Return (X, Y) of the center of cell containing provided text 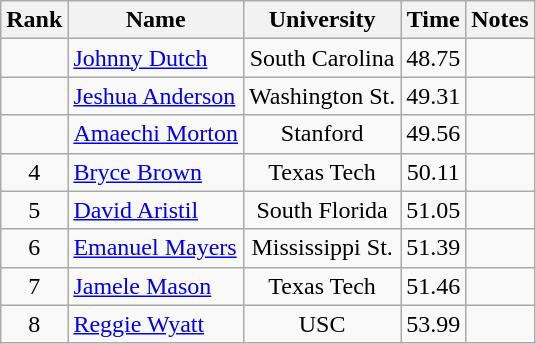
University (322, 20)
Mississippi St. (322, 248)
Time (434, 20)
David Aristil (156, 210)
5 (34, 210)
48.75 (434, 58)
South Carolina (322, 58)
Jeshua Anderson (156, 96)
Rank (34, 20)
Notes (500, 20)
South Florida (322, 210)
Jamele Mason (156, 286)
Emanuel Mayers (156, 248)
8 (34, 324)
Reggie Wyatt (156, 324)
Amaechi Morton (156, 134)
Washington St. (322, 96)
Johnny Dutch (156, 58)
Name (156, 20)
Stanford (322, 134)
49.31 (434, 96)
50.11 (434, 172)
6 (34, 248)
53.99 (434, 324)
Bryce Brown (156, 172)
51.05 (434, 210)
4 (34, 172)
7 (34, 286)
51.46 (434, 286)
51.39 (434, 248)
USC (322, 324)
49.56 (434, 134)
